Output the (x, y) coordinate of the center of the cell containing the given text.  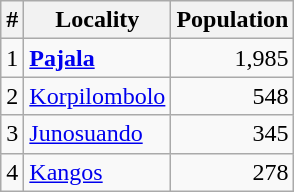
Kangos (98, 172)
Pajala (98, 58)
Population (232, 20)
3 (12, 134)
548 (232, 96)
1 (12, 58)
Locality (98, 20)
Korpilombolo (98, 96)
278 (232, 172)
# (12, 20)
Junosuando (98, 134)
1,985 (232, 58)
4 (12, 172)
2 (12, 96)
345 (232, 134)
